Capture the cell that displays the provided text and extract its (X, Y) central coordinate. 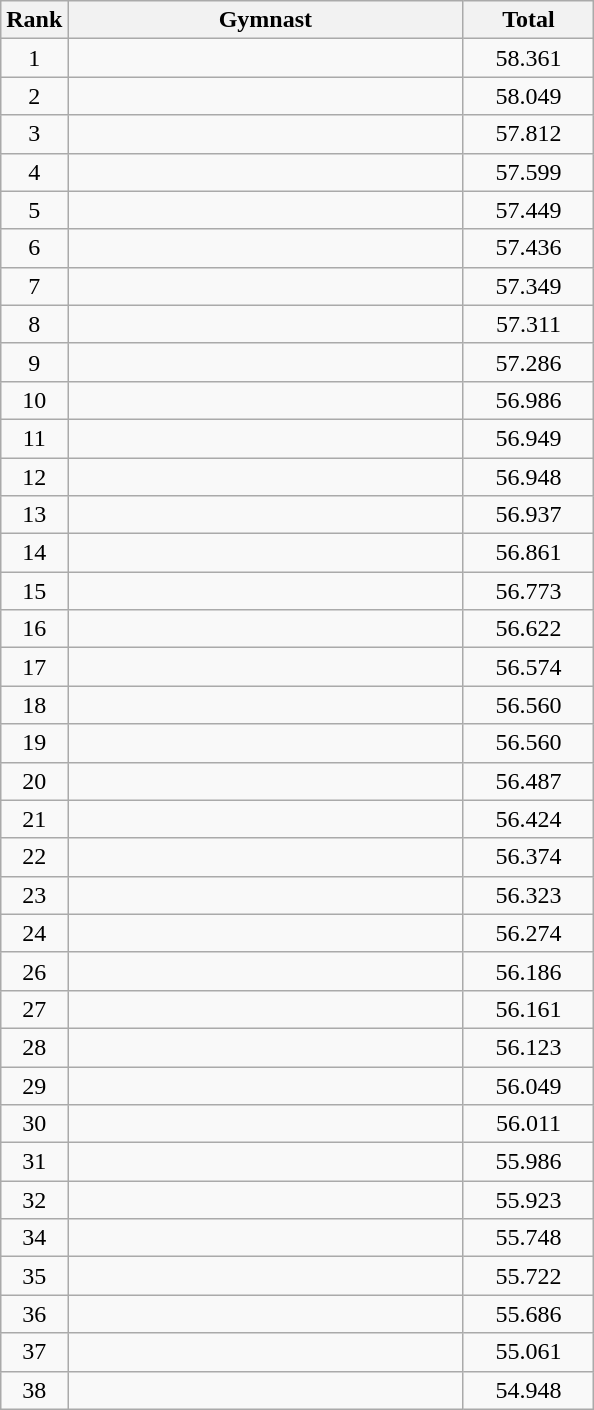
10 (34, 400)
56.949 (528, 438)
35 (34, 1276)
3 (34, 134)
18 (34, 705)
Rank (34, 20)
4 (34, 172)
58.049 (528, 96)
38 (34, 1390)
56.274 (528, 933)
28 (34, 1047)
Gymnast (266, 20)
22 (34, 857)
56.622 (528, 629)
13 (34, 515)
56.424 (528, 819)
11 (34, 438)
58.361 (528, 58)
55.986 (528, 1162)
56.049 (528, 1085)
54.948 (528, 1390)
15 (34, 591)
6 (34, 248)
9 (34, 362)
57.599 (528, 172)
56.773 (528, 591)
56.487 (528, 781)
56.374 (528, 857)
14 (34, 553)
2 (34, 96)
36 (34, 1314)
Total (528, 20)
37 (34, 1352)
23 (34, 895)
55.923 (528, 1200)
8 (34, 324)
7 (34, 286)
56.937 (528, 515)
55.686 (528, 1314)
56.861 (528, 553)
27 (34, 1009)
57.286 (528, 362)
31 (34, 1162)
19 (34, 743)
55.722 (528, 1276)
57.311 (528, 324)
24 (34, 933)
29 (34, 1085)
1 (34, 58)
5 (34, 210)
56.161 (528, 1009)
57.812 (528, 134)
56.123 (528, 1047)
32 (34, 1200)
26 (34, 971)
56.011 (528, 1124)
21 (34, 819)
12 (34, 477)
56.574 (528, 667)
34 (34, 1238)
55.061 (528, 1352)
56.948 (528, 477)
56.986 (528, 400)
30 (34, 1124)
55.748 (528, 1238)
57.349 (528, 286)
16 (34, 629)
17 (34, 667)
20 (34, 781)
56.186 (528, 971)
57.449 (528, 210)
56.323 (528, 895)
57.436 (528, 248)
